Identify which cell holds the provided text, then report its (X, Y) central coordinate. 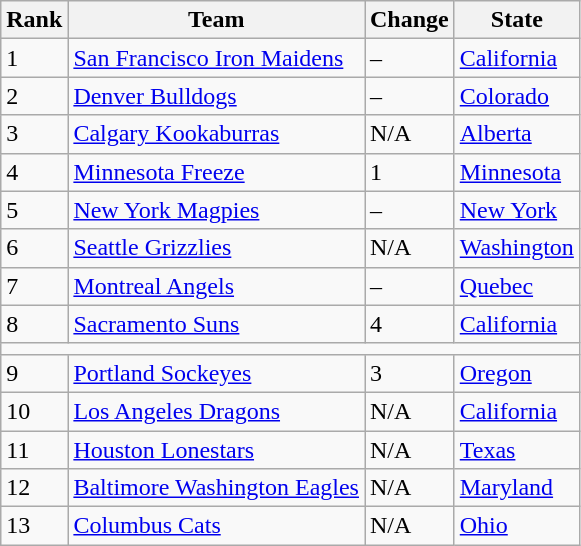
Houston Lonestars (216, 449)
9 (34, 373)
Calgary Kookaburras (216, 134)
Rank (34, 20)
Los Angeles Dragons (216, 411)
6 (34, 248)
Denver Bulldogs (216, 96)
State (516, 20)
Colorado (516, 96)
Montreal Angels (216, 286)
Ohio (516, 526)
Portland Sockeyes (216, 373)
New York Magpies (216, 210)
Minnesota Freeze (216, 172)
San Francisco Iron Maidens (216, 58)
Change (409, 20)
8 (34, 324)
Baltimore Washington Eagles (216, 488)
11 (34, 449)
Alberta (516, 134)
Minnesota (516, 172)
Washington (516, 248)
Maryland (516, 488)
10 (34, 411)
7 (34, 286)
12 (34, 488)
5 (34, 210)
New York (516, 210)
Oregon (516, 373)
Texas (516, 449)
2 (34, 96)
Seattle Grizzlies (216, 248)
Sacramento Suns (216, 324)
Columbus Cats (216, 526)
13 (34, 526)
Quebec (516, 286)
Team (216, 20)
